Identify which cell holds the provided text, then report its [x, y] central coordinate. 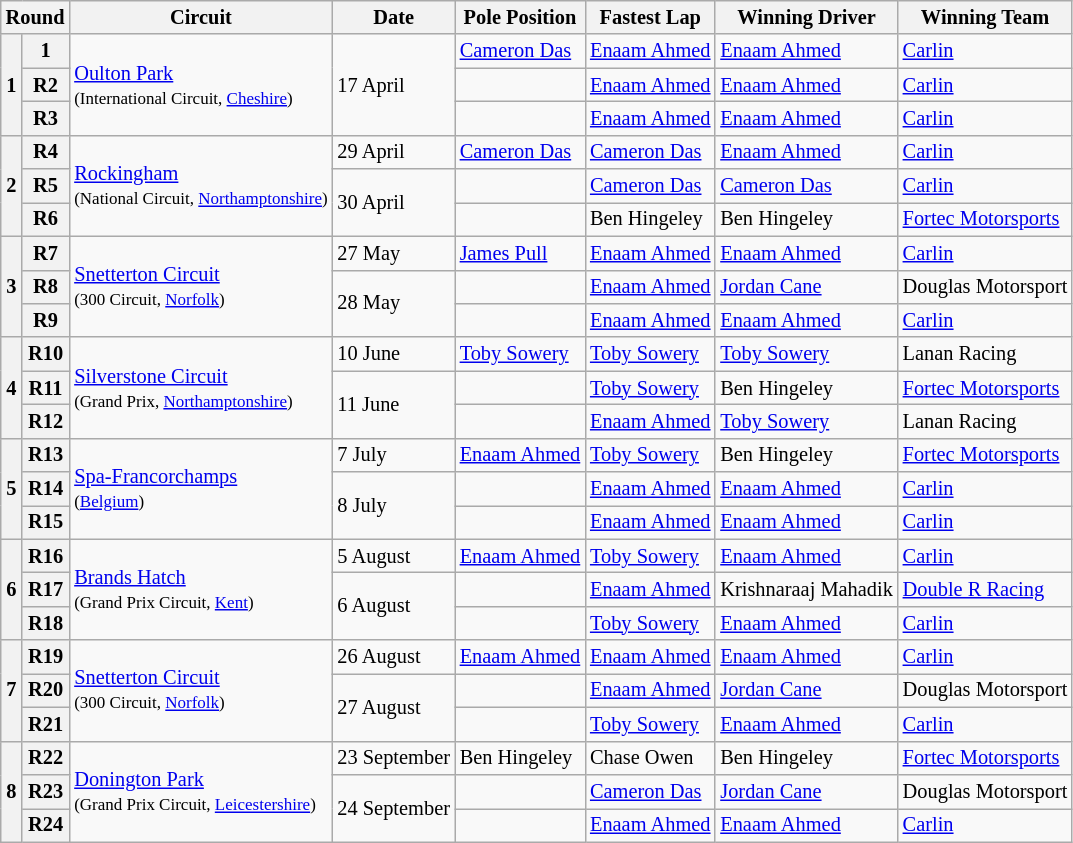
R2 [46, 85]
Chase Owen [650, 758]
6 August [393, 606]
R8 [46, 287]
R15 [46, 522]
R21 [46, 724]
James Pull [520, 253]
R16 [46, 556]
Winning Team [985, 17]
27 May [393, 253]
29 April [393, 152]
5 August [393, 556]
8 July [393, 506]
Circuit [200, 17]
27 August [393, 706]
R23 [46, 791]
R22 [46, 758]
Donington Park(Grand Prix Circuit, Leicestershire) [200, 792]
26 August [393, 657]
R4 [46, 152]
7 [12, 690]
10 June [393, 354]
30 April [393, 202]
R13 [46, 455]
R19 [46, 657]
R11 [46, 388]
Brands Hatch(Grand Prix Circuit, Kent) [200, 590]
Round [36, 17]
Winning Driver [806, 17]
R7 [46, 253]
R6 [46, 219]
17 April [393, 84]
R24 [46, 825]
4 [12, 388]
R9 [46, 320]
24 September [393, 808]
2 [12, 186]
R14 [46, 489]
Rockingham(National Circuit, Northamptonshire) [200, 186]
5 [12, 488]
R5 [46, 186]
R3 [46, 118]
8 [12, 792]
R18 [46, 623]
3 [12, 286]
6 [12, 590]
28 May [393, 304]
R12 [46, 421]
7 July [393, 455]
Date [393, 17]
Pole Position [520, 17]
Krishnaraaj Mahadik [806, 589]
Spa-Francorchamps(Belgium) [200, 488]
R10 [46, 354]
R20 [46, 690]
R17 [46, 589]
23 September [393, 758]
Oulton Park(International Circuit, Cheshire) [200, 84]
Silverstone Circuit(Grand Prix, Northamptonshire) [200, 388]
Double R Racing [985, 589]
11 June [393, 404]
Fastest Lap [650, 17]
